Output the [x, y] coordinate of the center of the cell containing the given text.  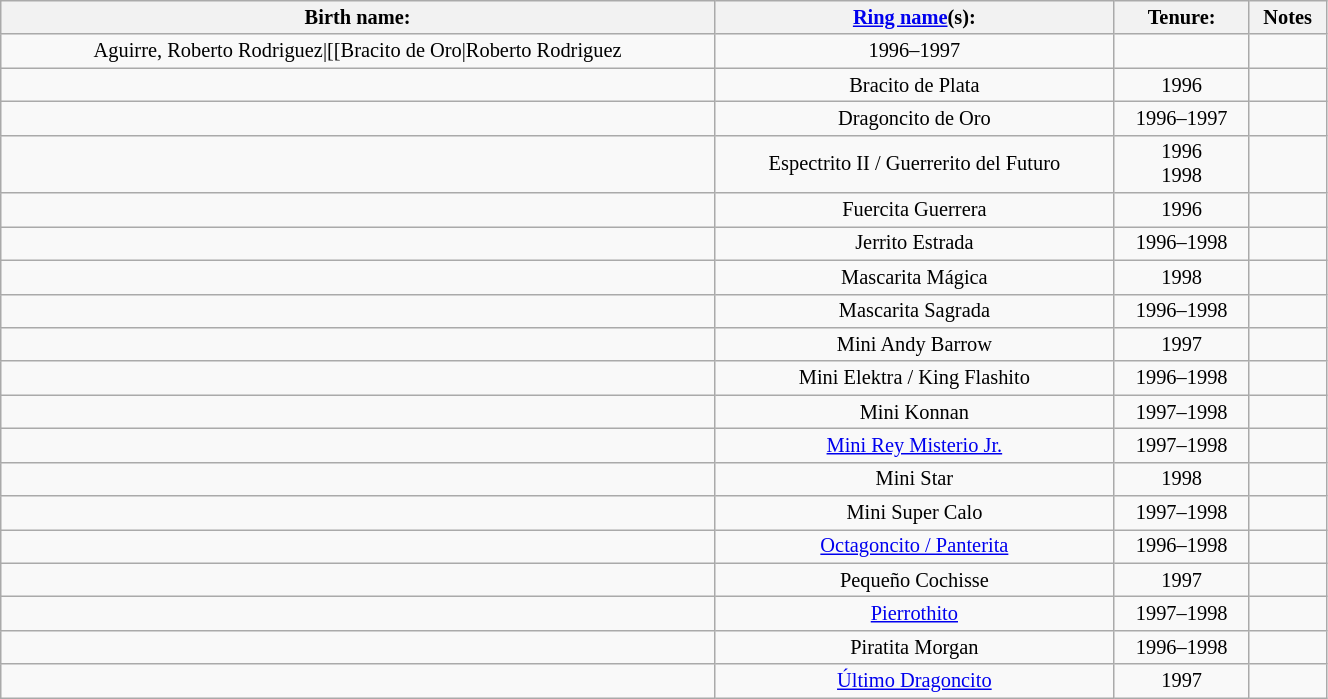
Bracito de Plata [914, 85]
Piratita Morgan [914, 647]
Mini Rey Misterio Jr. [914, 445]
Espectrito II / Guerrerito del Futuro [914, 164]
Pequeño Cochisse [914, 580]
Ring name(s): [914, 17]
Jerrito Estrada [914, 243]
Aguirre, Roberto Rodriguez|[[Bracito de Oro|Roberto Rodriguez [358, 51]
Mini Super Calo [914, 513]
Octagoncito / Panterita [914, 546]
Fuercita Guerrera [914, 210]
Mascarita Sagrada [914, 311]
Birth name: [358, 17]
Mini Star [914, 479]
19961998 [1182, 164]
Notes [1288, 17]
Mascarita Mágica [914, 277]
Mini Elektra / King Flashito [914, 378]
Dragoncito de Oro [914, 118]
Último Dragoncito [914, 681]
Pierrothito [914, 613]
Tenure: [1182, 17]
Mini Andy Barrow [914, 344]
Mini Konnan [914, 412]
